Output the [X, Y] coordinate of the center of the cell containing the given text.  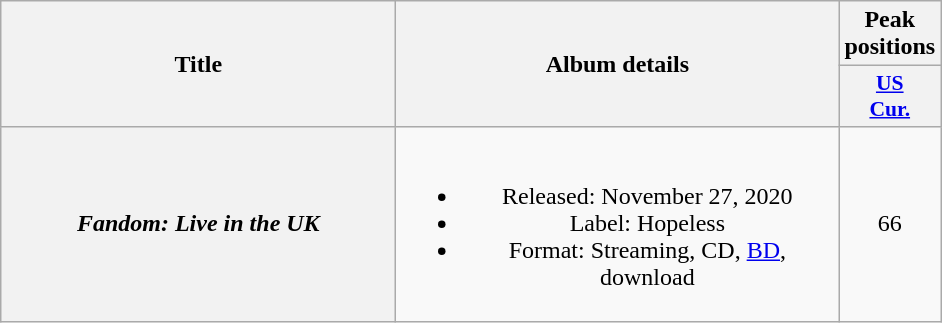
Title [198, 64]
Released: November 27, 2020Label: HopelessFormat: Streaming, CD, BD, download [618, 224]
Album details [618, 64]
Fandom: Live in the UK [198, 224]
USCur. [890, 96]
Peak positions [890, 34]
66 [890, 224]
